Provide the (X, Y) coordinate of the cell's center where the given text is located.  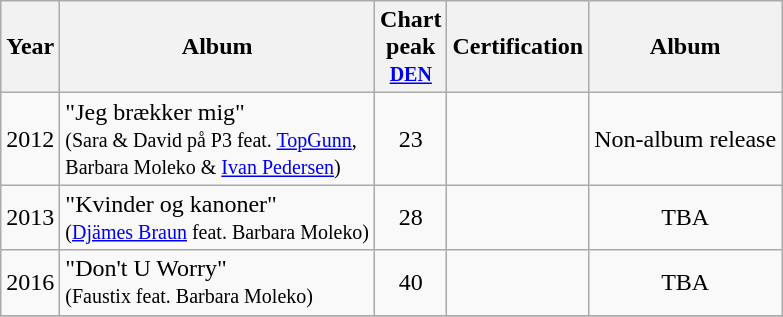
"Jeg brækker mig"(Sara & David på P3 feat. TopGunn, Barbara Moleko & Ivan Pedersen) (218, 139)
2012 (30, 139)
2016 (30, 282)
40 (411, 282)
"Kvinder og kanoner"(Djämes Braun feat. Barbara Moleko) (218, 218)
23 (411, 139)
Non-album release (686, 139)
"Don't U Worry"(Faustix feat. Barbara Moleko) (218, 282)
Year (30, 47)
Chart peakDEN (411, 47)
2013 (30, 218)
Certification (518, 47)
28 (411, 218)
